Detect which cell encompasses the target text, then output its [x, y] center coordinate. 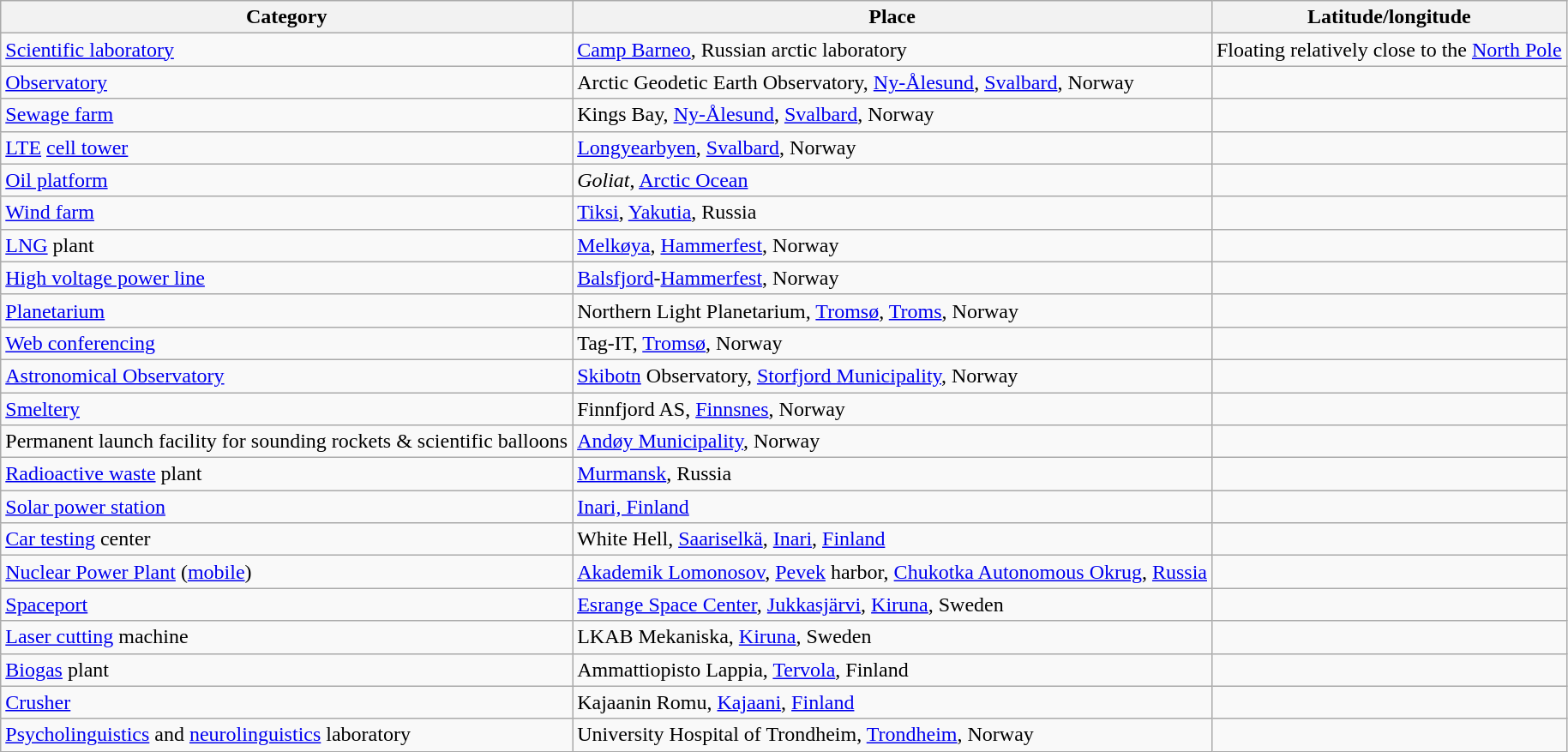
Northern Light Planetarium, Tromsø, Troms, Norway [892, 310]
Esrange Space Center, Jukkasjärvi, Kiruna, Sweden [892, 605]
Finnfjord AS, Finnsnes, Norway [892, 409]
Crusher [286, 702]
Wind farm [286, 213]
Biogas plant [286, 670]
Astronomical Observatory [286, 376]
Observatory [286, 82]
White Hell, Saariselkä, Inari, Finland [892, 539]
Psycholinguistics and neurolinguistics laboratory [286, 735]
Longyearbyen, Svalbard, Norway [892, 147]
Category [286, 17]
High voltage power line [286, 278]
Floating relatively close to the North Pole [1389, 50]
Place [892, 17]
Tag-IT, Tromsø, Norway [892, 343]
Oil platform [286, 180]
Scientific laboratory [286, 50]
LKAB Mekaniska, Kiruna, Sweden [892, 637]
Murmansk, Russia [892, 474]
Kings Bay, Ny-Ålesund, Svalbard, Norway [892, 115]
Kajaanin Romu, Kajaani, Finland [892, 702]
Sewage farm [286, 115]
LNG plant [286, 245]
University Hospital of Trondheim, Trondheim, Norway [892, 735]
Camp Barneo, Russian arctic laboratory [892, 50]
Latitude/longitude [1389, 17]
Skibotn Observatory, Storfjord Municipality, Norway [892, 376]
Akademik Lomonosov, Pevek harbor, Chukotka Autonomous Okrug, Russia [892, 572]
Tiksi, Yakutia, Russia [892, 213]
Permanent launch facility for sounding rockets & scientific balloons [286, 442]
Arctic Geodetic Earth Observatory, Ny-Ålesund, Svalbard, Norway [892, 82]
Planetarium [286, 310]
Laser cutting machine [286, 637]
Car testing center [286, 539]
Goliat, Arctic Ocean [892, 180]
Web conferencing [286, 343]
Solar power station [286, 507]
Spaceport [286, 605]
Ammattiopisto Lappia, Tervola, Finland [892, 670]
Smeltery [286, 409]
Radioactive waste plant [286, 474]
Andøy Municipality, Norway [892, 442]
Balsfjord-Hammerfest, Norway [892, 278]
Melkøya, Hammerfest, Norway [892, 245]
LTE cell tower [286, 147]
Inari, Finland [892, 507]
Nuclear Power Plant (mobile) [286, 572]
